Capture the cell that displays the provided text and extract its (X, Y) central coordinate. 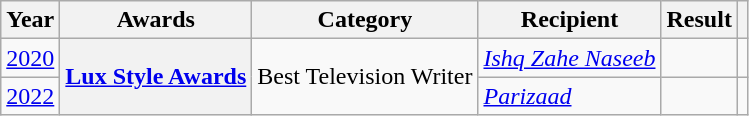
Recipient (570, 20)
Year (30, 20)
2022 (30, 96)
Best Television Writer (365, 77)
2020 (30, 58)
Lux Style Awards (156, 77)
Result (699, 20)
Parizaad (570, 96)
Category (365, 20)
Awards (156, 20)
Ishq Zahe Naseeb (570, 58)
